Identify which cell holds the provided text, then report its [x, y] central coordinate. 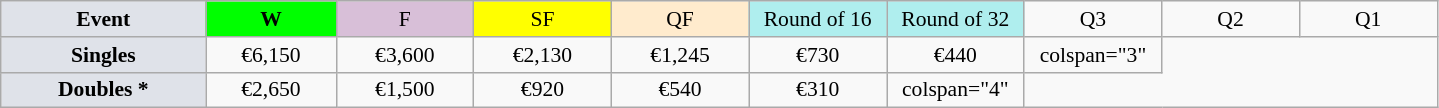
W [271, 19]
F [405, 19]
Round of 32 [955, 19]
Event [104, 19]
Singles [104, 55]
SF [543, 19]
€920 [543, 90]
€310 [818, 90]
€440 [955, 55]
QF [680, 19]
Q1 [1368, 19]
€1,500 [405, 90]
€730 [818, 55]
Q3 [1093, 19]
colspan="3" [1093, 55]
colspan="4" [955, 90]
€1,245 [680, 55]
Round of 16 [818, 19]
Doubles * [104, 90]
€6,150 [271, 55]
Q2 [1231, 19]
€2,650 [271, 90]
€540 [680, 90]
€2,130 [543, 55]
€3,600 [405, 55]
